Identify which cell holds the provided text, then report its [X, Y] central coordinate. 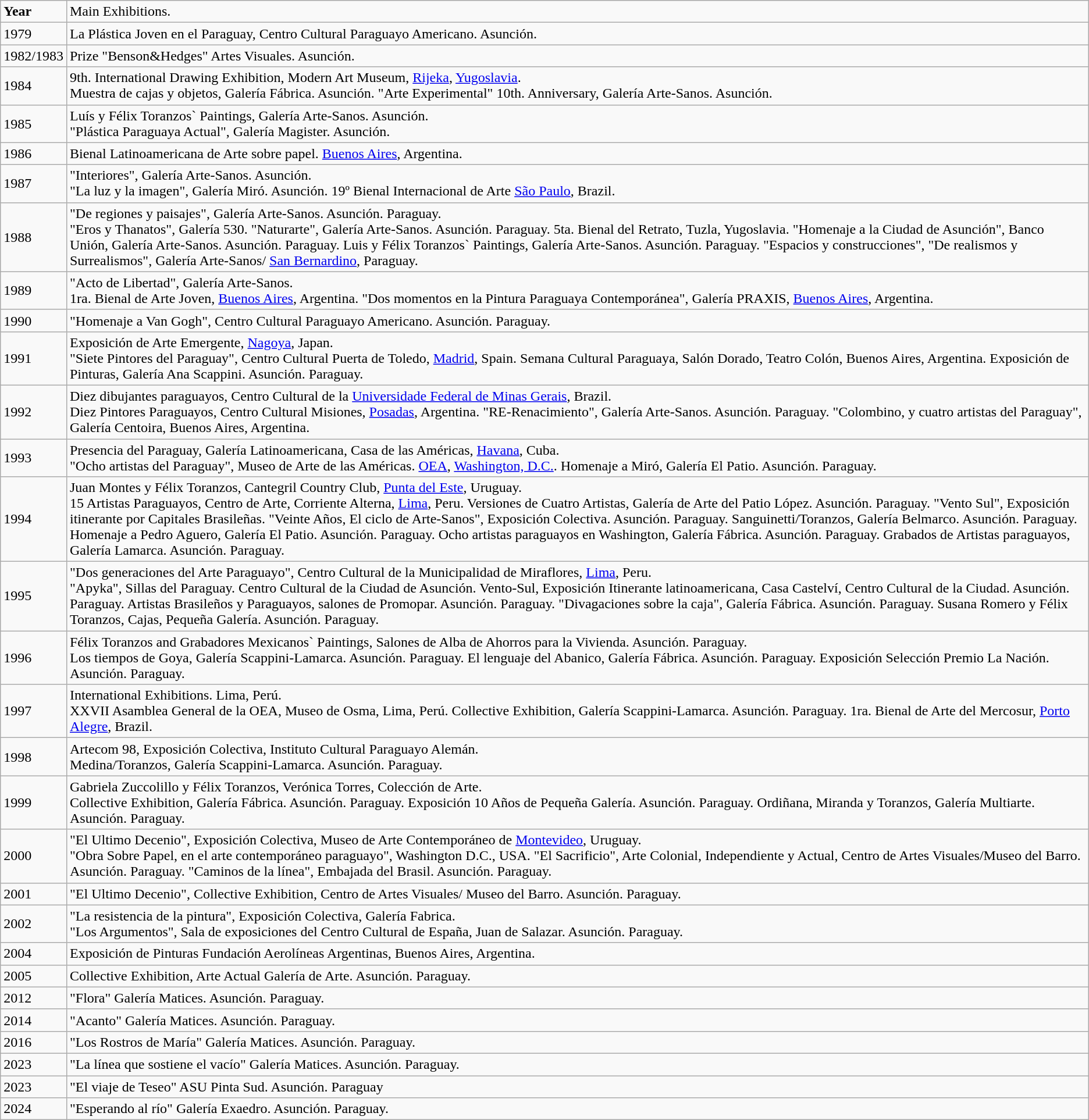
Luís y Félix Toranzos` Paintings, Galería Arte-Sanos. Asunción."Plástica Paraguaya Actual", Galería Magister. Asunción. [577, 123]
Collective Exhibition, Arte Actual Galería de Arte. Asunción. Paraguay. [577, 976]
"El viaje de Teseo" ASU Pinta Sud. Asunción. Paraguay [577, 1087]
1997 [34, 711]
1996 [34, 658]
2000 [34, 856]
1987 [34, 184]
1982/1983 [34, 56]
2012 [34, 998]
"Acanto" Galería Matices. Asunción. Paraguay. [577, 1020]
1993 [34, 457]
1989 [34, 291]
1984 [34, 86]
1998 [34, 757]
2016 [34, 1042]
2014 [34, 1020]
1988 [34, 237]
1990 [34, 320]
"Los Rostros de María" Galería Matices. Asunción. Paraguay. [577, 1042]
1991 [34, 358]
1986 [34, 154]
1985 [34, 123]
1979 [34, 34]
"Interiores", Galería Arte-Sanos. Asunción."La luz y la imagen", Galería Miró. Asunción. 19º Bienal Internacional de Arte São Paulo, Brazil. [577, 184]
Prize "Benson&Hedges" Artes Visuales. Asunción. [577, 56]
"La línea que sostiene el vacío" Galería Matices. Asunción. Paraguay. [577, 1064]
1995 [34, 597]
2005 [34, 976]
La Plástica Joven en el Paraguay, Centro Cultural Paraguayo Americano. Asunción. [577, 34]
"El Ultimo Decenio", Collective Exhibition, Centro de Artes Visuales/ Museo del Barro. Asunción. Paraguay. [577, 894]
"Esperando al río" Galería Exaedro. Asunción. Paraguay. [577, 1109]
2004 [34, 954]
Artecom 98, Exposición Colectiva, Instituto Cultural Paraguayo Alemán.Medina/Toranzos, Galería Scappini-Lamarca. Asunción. Paraguay. [577, 757]
1992 [34, 412]
Year [34, 12]
2002 [34, 923]
Bienal Latinoamericana de Arte sobre papel. Buenos Aires, Argentina. [577, 154]
"Flora" Galería Matices. Asunción. Paraguay. [577, 998]
1994 [34, 519]
2001 [34, 894]
2024 [34, 1109]
"Homenaje a Van Gogh", Centro Cultural Paraguayo Americano. Asunción. Paraguay. [577, 320]
Main Exhibitions. [577, 12]
1999 [34, 802]
Exposición de Pinturas Fundación Aerolíneas Argentinas, Buenos Aires, Argentina. [577, 954]
